Locate the cell with the specified text and output its (x, y) center coordinate. 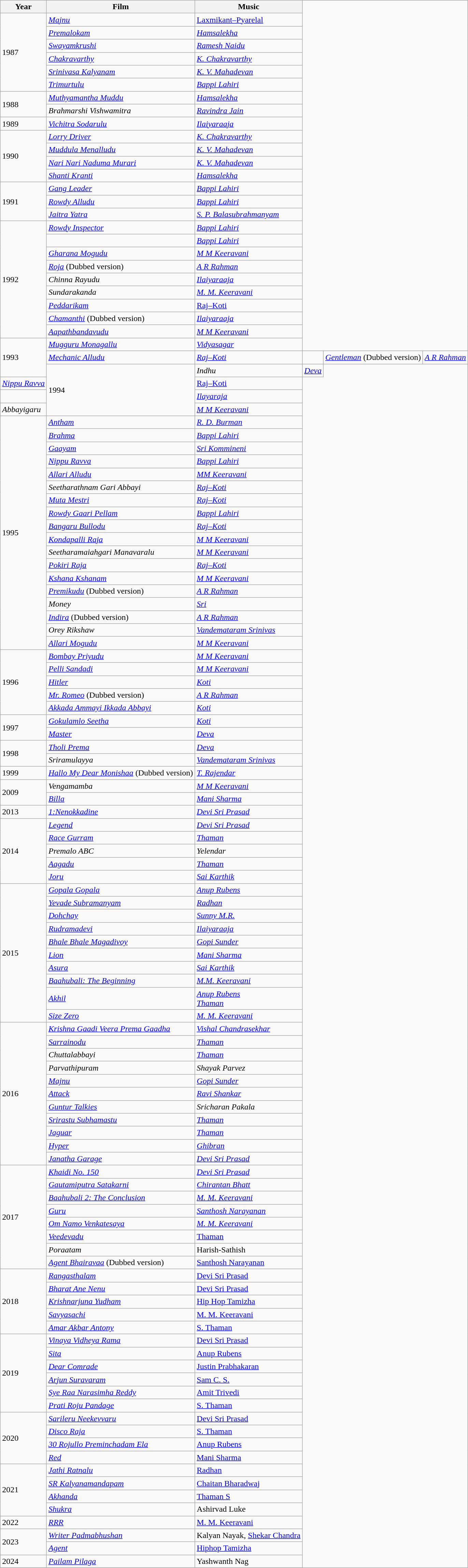
Kondapalli Raja (120, 539)
Ramesh Naidu (249, 46)
Rowdy Inspector (120, 228)
Hiphop Tamizha (249, 1548)
Chamanthi (Dubbed version) (120, 318)
Aagadu (120, 864)
Sita (120, 1353)
Chirantan Bhatt (249, 1185)
Vichitra Sodarulu (120, 124)
Srirastu Subhamastu (120, 1120)
Abbayigaru (24, 409)
Roja (Dubbed version) (120, 266)
2019 (24, 1373)
Kalyan Nayak, Shekar Chandra (249, 1535)
Film (120, 7)
Seetharathnam Gari Abbayi (120, 487)
Baahubali: The Beginning (120, 981)
Laxmikant–Pyarelal (249, 20)
2023 (24, 1542)
Ilayaraja (249, 396)
Brahma (120, 435)
Sriramulayya (120, 760)
2024 (24, 1561)
SR Kalyanamandapam (120, 1483)
Vinaya Vidheya Rama (120, 1340)
Rangasthalam (120, 1276)
Harish-Sathish (249, 1250)
2022 (24, 1522)
Nari Nari Naduma Murari (120, 163)
Hyper (120, 1146)
Gautamiputra Satakarni (120, 1185)
Shukra (120, 1509)
30 Rojullo Preminchadam Ela (120, 1444)
Pelli Sandadi (120, 669)
Legend (120, 825)
Premalo ABC (120, 851)
Baahubali 2: The Conclusion (120, 1197)
Premikudu (Dubbed version) (120, 591)
Gentleman (Dubbed version) (373, 357)
Chaitan Bharadwaj (249, 1483)
Hip Hop Tamizha (249, 1302)
Rowdy Alludu (120, 202)
Hitler (120, 682)
Jaguar (120, 1133)
Kshana Kshanam (120, 578)
Bombay Priyudu (120, 656)
Peddarikam (120, 305)
1999 (24, 773)
1994 (120, 390)
Muddula Menalludu (120, 149)
Khaidi No. 150 (120, 1172)
1988 (24, 104)
Ghibran (249, 1146)
Parvathipuram (120, 1068)
Year (24, 7)
Krishnarjuna Yudham (120, 1302)
Chakravarthy (120, 59)
Premalokam (120, 33)
Tholi Prema (120, 747)
Savyasachi (120, 1315)
2020 (24, 1438)
Writer Padmabhushan (120, 1535)
Amar Akbar Antony (120, 1327)
Poraatam (120, 1250)
Agent (120, 1548)
Swayamkrushi (120, 46)
2021 (24, 1490)
Allari Mogudu (120, 643)
Gopala Gopala (120, 890)
Shayak Parvez (249, 1068)
Vengamamba (120, 786)
Trimurtulu (120, 85)
Jaitra Yatra (120, 215)
Brahmarshi Vishwamitra (120, 111)
1:Nenokkadine (120, 812)
Allari Alludu (120, 474)
Sye Raa Narasimha Reddy (120, 1392)
1996 (24, 682)
Sarrainodu (120, 1042)
Muta Mestri (120, 500)
T. Rajendar (249, 773)
Muthyamantha Muddu (120, 98)
Sundarakanda (120, 292)
Antham (120, 422)
Indhu (249, 370)
Sarileru Neekevvaru (120, 1418)
Dear Comrade (120, 1366)
Akhil (120, 998)
Yashwanth Nag (249, 1561)
1995 (24, 533)
Om Namo Venkatesaya (120, 1224)
Indira (Dubbed version) (120, 617)
Ashirvad Luke (249, 1509)
Akkada Ammayi Ikkada Abbayi (120, 708)
Lion (120, 955)
Attack (120, 1094)
Gharana Mogudu (120, 253)
Joru (120, 877)
1997 (24, 727)
Sricharan Pakala (249, 1107)
R. D. Burman (249, 422)
Justin Prabhakaran (249, 1366)
RRR (120, 1522)
1989 (24, 124)
Rudramadevi (120, 929)
Seetharamaiahgari Manavaralu (120, 552)
Sri Kommineni (249, 448)
2015 (24, 953)
Dohchay (120, 916)
Gaayam (120, 448)
Anup RubensThaman (249, 998)
Vishal Chandrasekhar (249, 1029)
Janatha Garage (120, 1159)
Orey Rikshaw (120, 630)
Hallo My Dear Monishaa (Dubbed version) (120, 773)
Music (249, 7)
Asura (120, 968)
Ravindra Jain (249, 111)
Arjun Suravaram (120, 1379)
MM Keeravani (249, 474)
Mugguru Monagallu (120, 344)
Veedevadu (120, 1237)
Bharat Ane Nenu (120, 1289)
1993 (24, 357)
Prati Roju Pandage (120, 1405)
Chinna Rayudu (120, 279)
2018 (24, 1302)
Guntur Talkies (120, 1107)
Pailam Pilaga (120, 1561)
M.M. Keeravani (249, 981)
Gokulamlo Seetha (120, 721)
Agent Bhairavaa (Dubbed version) (120, 1263)
2017 (24, 1217)
Mr. Romeo (Dubbed version) (120, 695)
Ravi Shankar (249, 1094)
Guru (120, 1211)
Size Zero (120, 1016)
Chuttalabbayi (120, 1055)
Rowdy Gaari Pellam (120, 513)
Jathi Ratnalu (120, 1470)
2016 (24, 1094)
2013 (24, 812)
Shanti Kranti (120, 176)
Billa (120, 799)
1987 (24, 52)
Bangaru Bullodu (120, 526)
Sam C. S. (249, 1379)
Bhale Bhale Magadivoy (120, 942)
Akhanda (120, 1496)
Disco Raja (120, 1432)
Krishna Gaadi Veera Prema Gaadha (120, 1029)
Race Gurram (120, 838)
Thaman S (249, 1496)
Vidyasagar (249, 344)
Lorry Driver (120, 136)
Aapathbandavudu (120, 331)
2009 (24, 792)
2014 (24, 851)
Pokiri Raja (120, 565)
Master (120, 734)
S. P. Balasubrahmanyam (249, 215)
Yevade Subramanyam (120, 903)
1992 (24, 280)
Sri (249, 604)
Srinivasa Kalyanam (120, 72)
Money (120, 604)
1998 (24, 753)
Amit Trivedi (249, 1392)
Yelendar (249, 851)
Sunny M.R. (249, 916)
Gang Leader (120, 189)
1991 (24, 202)
Mechanic Alludu (120, 357)
1990 (24, 156)
Red (120, 1457)
